Provide the [X, Y] coordinate of the cell's center where the given text is located.  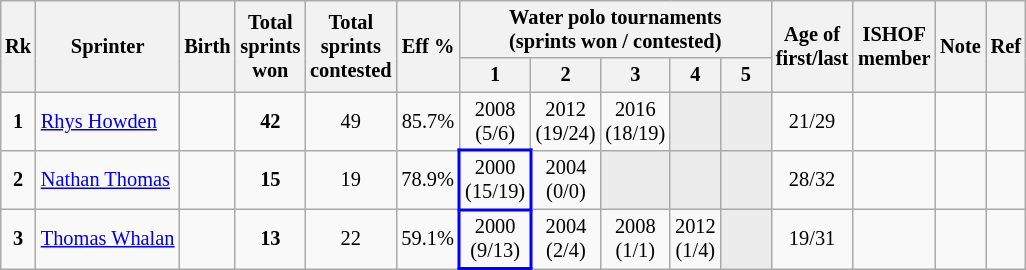
2004(0/0) [566, 180]
19 [350, 180]
42 [270, 121]
2016(18/19) [635, 121]
2012(19/24) [566, 121]
ISHOFmember [894, 46]
22 [350, 238]
Rhys Howden [108, 121]
19/31 [812, 238]
Totalsprintswon [270, 46]
59.1% [428, 238]
Sprinter [108, 46]
Eff % [428, 46]
13 [270, 238]
Nathan Thomas [108, 180]
85.7% [428, 121]
28/32 [812, 180]
2004(2/4) [566, 238]
Birth [207, 46]
Rk [18, 46]
Age offirst/last [812, 46]
4 [695, 75]
78.9% [428, 180]
2012(1/4) [695, 238]
Thomas Whalan [108, 238]
Note [960, 46]
2000(15/19) [496, 180]
21/29 [812, 121]
49 [350, 121]
2008(1/1) [635, 238]
Totalsprintscontested [350, 46]
5 [746, 75]
Water polo tournaments(sprints won / contested) [616, 29]
2008(5/6) [496, 121]
15 [270, 180]
2000(9/13) [496, 238]
Ref [1006, 46]
